Identify which cell holds the provided text, then report its [x, y] central coordinate. 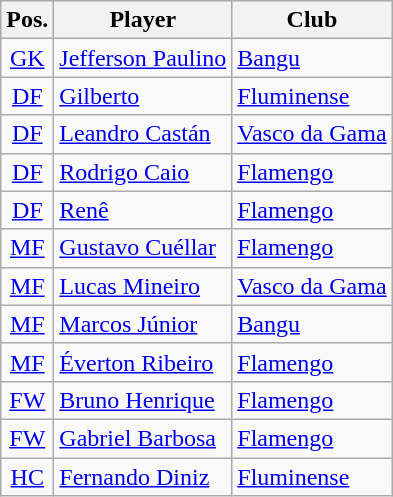
Rodrigo Caio [143, 172]
Player [143, 20]
Gilberto [143, 96]
Marcos Júnior [143, 324]
Leandro Castán [143, 134]
Renê [143, 210]
Gabriel Barbosa [143, 438]
Club [312, 20]
HC [28, 477]
Bruno Henrique [143, 400]
Gustavo Cuéllar [143, 248]
Pos. [28, 20]
Éverton Ribeiro [143, 362]
GK [28, 58]
Lucas Mineiro [143, 286]
Fernando Diniz [143, 477]
Jefferson Paulino [143, 58]
